Find where the given text appears and provide that cell's center as (x, y) coordinate. 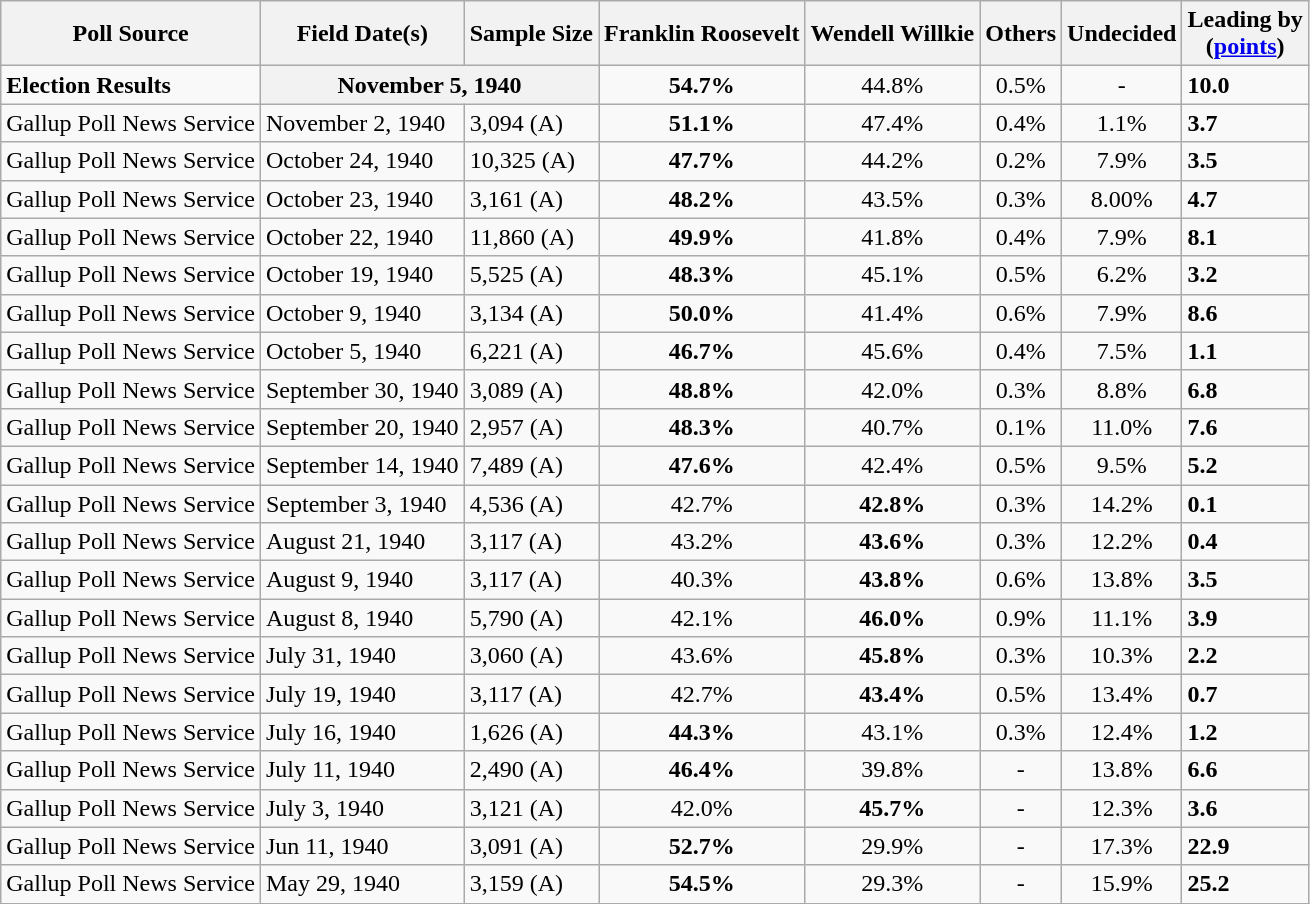
5.2 (1245, 465)
0.4 (1245, 542)
43.1% (892, 732)
Undecided (1122, 34)
11.0% (1122, 427)
46.7% (702, 351)
12.2% (1122, 542)
0.7 (1245, 694)
4.7 (1245, 199)
1,626 (A) (531, 732)
14.2% (1122, 503)
August 8, 1940 (362, 618)
3,091 (A) (531, 846)
2,957 (A) (531, 427)
6.8 (1245, 389)
Field Date(s) (362, 34)
10.0 (1245, 85)
45.1% (892, 275)
3,159 (A) (531, 884)
6,221 (A) (531, 351)
45.6% (892, 351)
2,490 (A) (531, 770)
43.5% (892, 199)
July 11, 1940 (362, 770)
7.5% (1122, 351)
54.7% (702, 85)
0.9% (1021, 618)
0.1 (1245, 503)
August 21, 1940 (362, 542)
September 20, 1940 (362, 427)
45.7% (892, 808)
July 3, 1940 (362, 808)
46.4% (702, 770)
November 2, 1940 (362, 123)
1.1 (1245, 351)
3,161 (A) (531, 199)
29.3% (892, 884)
49.9% (702, 237)
8.00% (1122, 199)
10.3% (1122, 656)
3.6 (1245, 808)
1.2 (1245, 732)
43.2% (702, 542)
October 19, 1940 (362, 275)
Others (1021, 34)
52.7% (702, 846)
29.9% (892, 846)
7,489 (A) (531, 465)
5,525 (A) (531, 275)
October 9, 1940 (362, 313)
0.1% (1021, 427)
3,134 (A) (531, 313)
6.6 (1245, 770)
43.8% (892, 580)
17.3% (1122, 846)
July 16, 1940 (362, 732)
39.8% (892, 770)
47.4% (892, 123)
September 3, 1940 (362, 503)
9.5% (1122, 465)
Poll Source (131, 34)
11,860 (A) (531, 237)
November 5, 1940 (429, 85)
0.2% (1021, 161)
September 14, 1940 (362, 465)
8.1 (1245, 237)
7.6 (1245, 427)
42.8% (892, 503)
22.9 (1245, 846)
51.1% (702, 123)
October 22, 1940 (362, 237)
43.4% (892, 694)
Sample Size (531, 34)
44.8% (892, 85)
48.2% (702, 199)
42.1% (702, 618)
3.7 (1245, 123)
10,325 (A) (531, 161)
September 30, 1940 (362, 389)
Leading by(points) (1245, 34)
October 23, 1940 (362, 199)
6.2% (1122, 275)
July 31, 1940 (362, 656)
3.2 (1245, 275)
5,790 (A) (531, 618)
40.3% (702, 580)
3,094 (A) (531, 123)
44.3% (702, 732)
48.8% (702, 389)
12.4% (1122, 732)
4,536 (A) (531, 503)
July 19, 1940 (362, 694)
42.4% (892, 465)
44.2% (892, 161)
41.8% (892, 237)
3.9 (1245, 618)
3,089 (A) (531, 389)
50.0% (702, 313)
46.0% (892, 618)
October 5, 1940 (362, 351)
Franklin Roosevelt (702, 34)
13.4% (1122, 694)
45.8% (892, 656)
3,121 (A) (531, 808)
3,060 (A) (531, 656)
2.2 (1245, 656)
15.9% (1122, 884)
12.3% (1122, 808)
Jun 11, 1940 (362, 846)
47.6% (702, 465)
40.7% (892, 427)
Election Results (131, 85)
October 24, 1940 (362, 161)
54.5% (702, 884)
1.1% (1122, 123)
8.6 (1245, 313)
25.2 (1245, 884)
11.1% (1122, 618)
8.8% (1122, 389)
Wendell Willkie (892, 34)
May 29, 1940 (362, 884)
41.4% (892, 313)
47.7% (702, 161)
August 9, 1940 (362, 580)
